From the cell containing the given text, extract its center point as [x, y] coordinate. 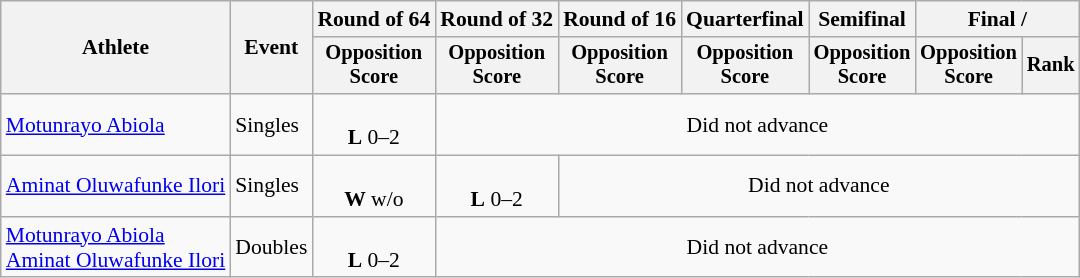
Rank [1051, 66]
Athlete [116, 48]
Round of 64 [374, 19]
Motunrayo Abiola [116, 124]
Round of 32 [496, 19]
Quarterfinal [745, 19]
Motunrayo Abiola Aminat Oluwafunke Ilori [116, 248]
Semifinal [862, 19]
Round of 16 [620, 19]
Aminat Oluwafunke Ilori [116, 186]
Doubles [271, 248]
Final / [997, 19]
W w/o [374, 186]
Event [271, 48]
